For the text-containing cell, return its midpoint in (x, y) coordinate format. 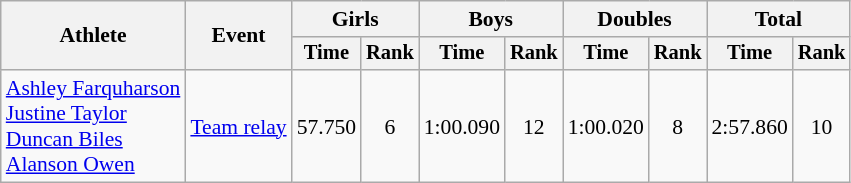
Total (778, 19)
Girls (356, 19)
Event (238, 36)
Boys (491, 19)
Ashley FarquharsonJustine TaylorDuncan BilesAlanson Owen (94, 126)
Doubles (635, 19)
Team relay (238, 126)
1:00.090 (462, 126)
1:00.020 (606, 126)
6 (390, 126)
57.750 (326, 126)
2:57.860 (749, 126)
Athlete (94, 36)
8 (678, 126)
12 (534, 126)
10 (822, 126)
